Extract the (X, Y) coordinate from the center of the cell holding the provided text.  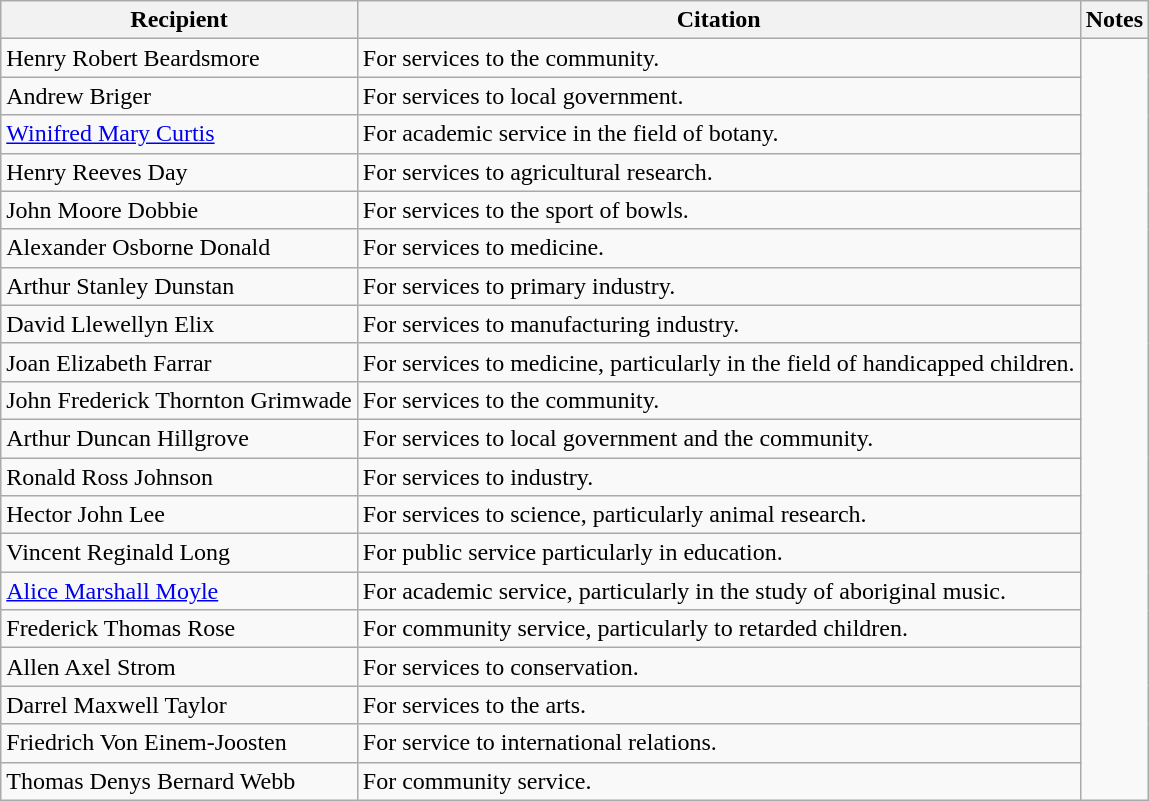
Arthur Stanley Dunstan (180, 286)
For services to primary industry. (718, 286)
For services to conservation. (718, 667)
David Llewellyn Elix (180, 324)
Alexander Osborne Donald (180, 248)
For services to local government. (718, 96)
For services to manufacturing industry. (718, 324)
For services to agricultural research. (718, 172)
Friedrich Von Einem-Joosten (180, 743)
Arthur Duncan Hillgrove (180, 438)
For services to science, particularly animal research. (718, 515)
For services to the sport of bowls. (718, 210)
Citation (718, 20)
For academic service in the field of botany. (718, 134)
Recipient (180, 20)
For services to the arts. (718, 705)
Ronald Ross Johnson (180, 477)
Joan Elizabeth Farrar (180, 362)
Henry Robert Beardsmore (180, 58)
For community service. (718, 781)
Thomas Denys Bernard Webb (180, 781)
Henry Reeves Day (180, 172)
For services to medicine, particularly in the field of handicapped children. (718, 362)
Alice Marshall Moyle (180, 591)
For services to medicine. (718, 248)
For public service particularly in education. (718, 553)
Hector John Lee (180, 515)
For service to international relations. (718, 743)
For services to local government and the community. (718, 438)
For services to industry. (718, 477)
For community service, particularly to retarded children. (718, 629)
For academic service, particularly in the study of aboriginal music. (718, 591)
Andrew Briger (180, 96)
John Moore Dobbie (180, 210)
Darrel Maxwell Taylor (180, 705)
John Frederick Thornton Grimwade (180, 400)
Winifred Mary Curtis (180, 134)
Notes (1114, 20)
Frederick Thomas Rose (180, 629)
Vincent Reginald Long (180, 553)
Allen Axel Strom (180, 667)
